Return the [X, Y] coordinate for the center point of the cell that contains the specified text.  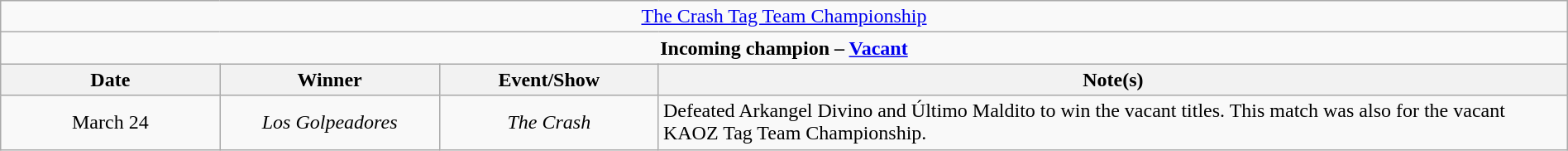
Winner [329, 80]
Date [111, 80]
Defeated Arkangel Divino and Último Maldito to win the vacant titles. This match was also for the vacant KAOZ Tag Team Championship. [1113, 123]
The Crash Tag Team Championship [784, 17]
Note(s) [1113, 80]
March 24 [111, 123]
Incoming champion – Vacant [784, 48]
Event/Show [549, 80]
The Crash [549, 123]
Los Golpeadores [329, 123]
